From the cell containing the given text, extract its center point as (x, y) coordinate. 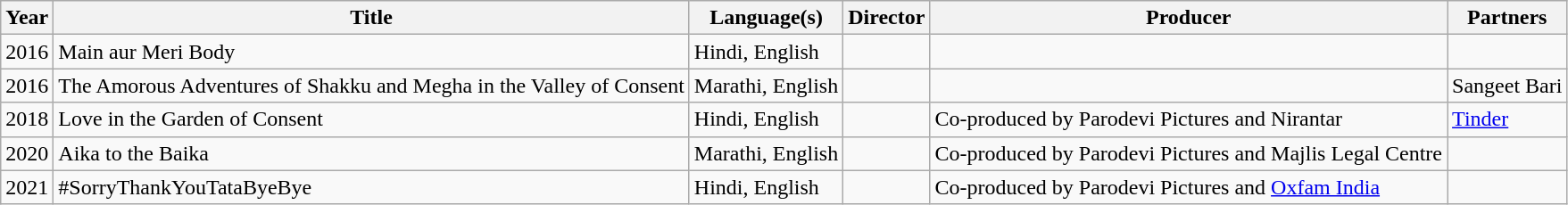
#SorryThankYouTataByeBye (371, 187)
2020 (27, 153)
Love in the Garden of Consent (371, 119)
Year (27, 18)
Language(s) (766, 18)
Co-produced by Parodevi Pictures and Majlis Legal Centre (1189, 153)
Director (887, 18)
Partners (1507, 18)
Co-produced by Parodevi Pictures and Oxfam India (1189, 187)
Producer (1189, 18)
2018 (27, 119)
Main aur Meri Body (371, 52)
Sangeet Bari (1507, 86)
The Amorous Adventures of Shakku and Megha in the Valley of Consent (371, 86)
Tinder (1507, 119)
Co-produced by Parodevi Pictures and Nirantar (1189, 119)
Title (371, 18)
Aika to the Baika (371, 153)
2021 (27, 187)
